From the cell containing the given text, extract its center point as (x, y) coordinate. 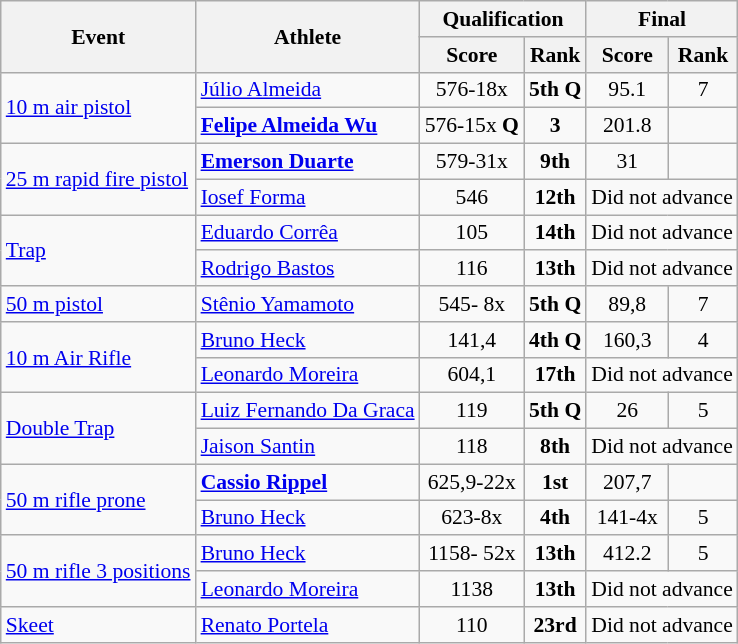
Emerson Duarte (308, 162)
141,4 (472, 340)
10 m Air Rifle (98, 358)
26 (627, 411)
50 m rifle prone (98, 500)
Trap (98, 250)
4 (703, 340)
Stênio Yamamoto (308, 304)
23rd (555, 625)
Luiz Fernando Da Graca (308, 411)
Cassio Rippel (308, 482)
4th (555, 518)
Felipe Almeida Wu (308, 126)
95.1 (627, 90)
116 (472, 269)
4th Q (555, 340)
Qualification (504, 19)
119 (472, 411)
12th (555, 197)
545- 8x (472, 304)
9th (555, 162)
50 m pistol (98, 304)
Skeet (98, 625)
Iosef Forma (308, 197)
Jaison Santin (308, 447)
17th (555, 375)
Júlio Almeida (308, 90)
Event (98, 36)
Rodrigo Bastos (308, 269)
576-15x Q (472, 126)
Final (662, 19)
Double Trap (98, 428)
201.8 (627, 126)
Renato Portela (308, 625)
8th (555, 447)
546 (472, 197)
625,9-22x (472, 482)
3 (555, 126)
50 m rifle 3 positions (98, 572)
89,8 (627, 304)
110 (472, 625)
141-4x (627, 518)
14th (555, 233)
623-8x (472, 518)
1158- 52x (472, 554)
105 (472, 233)
31 (627, 162)
10 m air pistol (98, 108)
25 m rapid fire pistol (98, 180)
1st (555, 482)
576-18x (472, 90)
Eduardo Corrêa (308, 233)
412.2 (627, 554)
118 (472, 447)
207,7 (627, 482)
579-31x (472, 162)
1138 (472, 589)
160,3 (627, 340)
Athlete (308, 36)
604,1 (472, 375)
